Extract the (x, y) coordinate from the center of the cell holding the provided text.  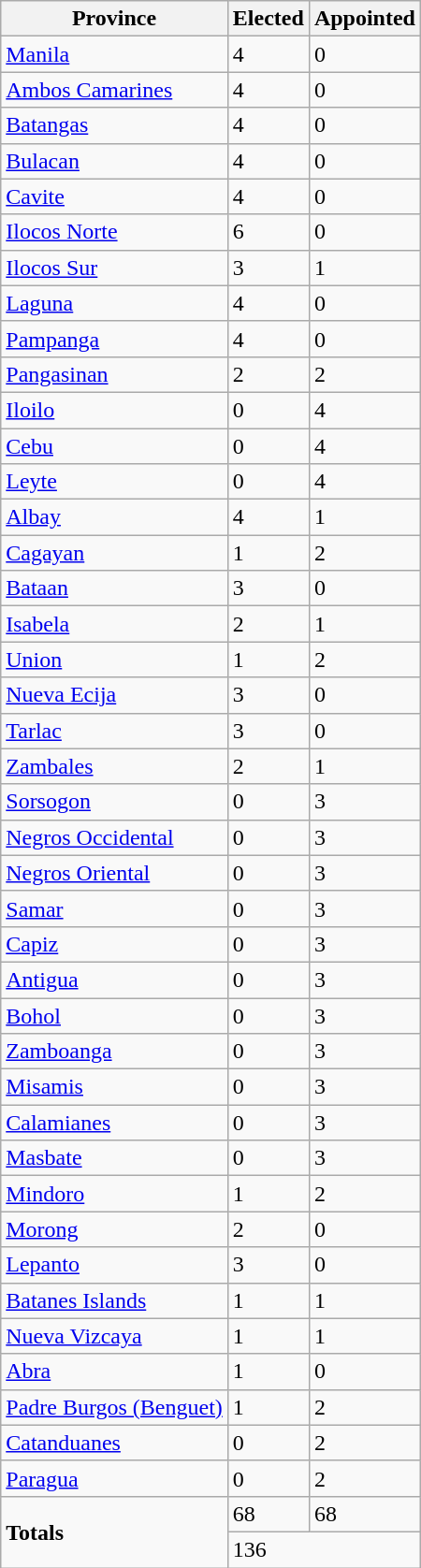
Tarlac (114, 731)
Manila (114, 54)
Masbate (114, 1158)
Antigua (114, 980)
Albay (114, 517)
Union (114, 660)
Samar (114, 908)
Province (114, 19)
Totals (114, 1532)
Bulacan (114, 161)
Abra (114, 1372)
Catanduanes (114, 1443)
Zambales (114, 766)
6 (268, 232)
Sorsogon (114, 802)
Nueva Vizcaya (114, 1336)
Morong (114, 1229)
Misamis (114, 1087)
Laguna (114, 303)
Batanes Islands (114, 1300)
Capiz (114, 944)
Batangas (114, 125)
Bohol (114, 1015)
Ilocos Sur (114, 268)
Calamianes (114, 1123)
Negros Oriental (114, 873)
Iloilo (114, 410)
136 (324, 1549)
Appointed (365, 19)
Cagayan (114, 553)
Bataan (114, 588)
Zamboanga (114, 1052)
Lepanto (114, 1265)
Mindoro (114, 1194)
Padre Burgos (Benguet) (114, 1407)
Cebu (114, 446)
Nueva Ecija (114, 695)
Isabela (114, 624)
Cavite (114, 196)
Pangasinan (114, 374)
Paragua (114, 1478)
Elected (268, 19)
Negros Occidental (114, 837)
Leyte (114, 482)
Ilocos Norte (114, 232)
Ambos Camarines (114, 90)
Pampanga (114, 339)
